Provide the (X, Y) coordinate of the cell's center where the given text is located.  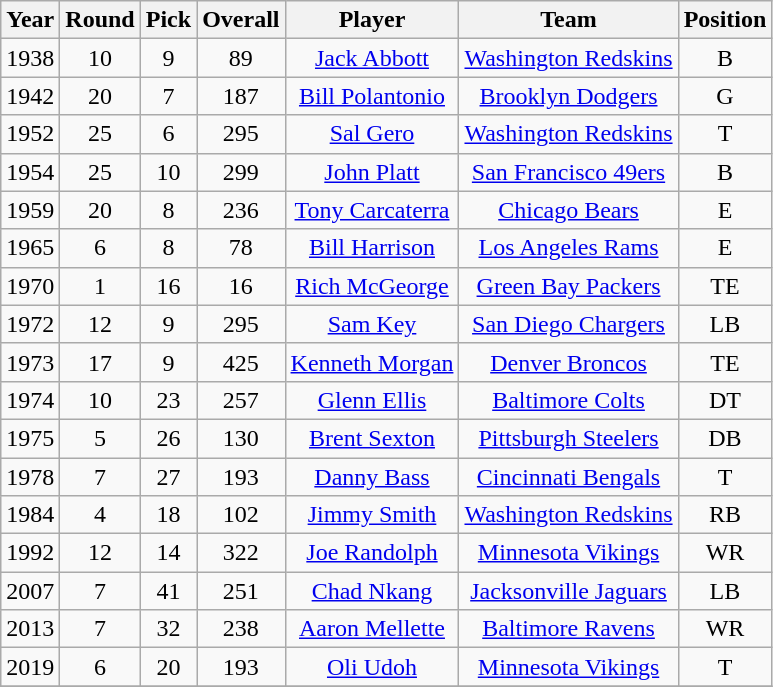
Bill Polantonio (372, 96)
187 (241, 96)
DT (725, 400)
Glenn Ellis (372, 400)
322 (241, 553)
1992 (30, 553)
1965 (30, 248)
Year (30, 20)
14 (168, 553)
Chicago Bears (568, 210)
130 (241, 438)
Brent Sexton (372, 438)
27 (168, 477)
18 (168, 515)
1938 (30, 58)
238 (241, 629)
425 (241, 362)
1942 (30, 96)
RB (725, 515)
1972 (30, 324)
Jack Abbott (372, 58)
5 (100, 438)
1970 (30, 286)
G (725, 96)
41 (168, 591)
236 (241, 210)
Pick (168, 20)
1973 (30, 362)
1984 (30, 515)
1959 (30, 210)
1954 (30, 172)
32 (168, 629)
1 (100, 286)
17 (100, 362)
Kenneth Morgan (372, 362)
Oli Udoh (372, 667)
2013 (30, 629)
Cincinnati Bengals (568, 477)
Overall (241, 20)
Jimmy Smith (372, 515)
Baltimore Ravens (568, 629)
Green Bay Packers (568, 286)
2007 (30, 591)
251 (241, 591)
299 (241, 172)
Rich McGeorge (372, 286)
Danny Bass (372, 477)
26 (168, 438)
23 (168, 400)
Sal Gero (372, 134)
Aaron Mellette (372, 629)
Round (100, 20)
1975 (30, 438)
John Platt (372, 172)
Pittsburgh Steelers (568, 438)
89 (241, 58)
4 (100, 515)
257 (241, 400)
Sam Key (372, 324)
2019 (30, 667)
Los Angeles Rams (568, 248)
Tony Carcaterra (372, 210)
Baltimore Colts (568, 400)
102 (241, 515)
Position (725, 20)
San Diego Chargers (568, 324)
Team (568, 20)
San Francisco 49ers (568, 172)
1952 (30, 134)
Joe Randolph (372, 553)
1978 (30, 477)
Brooklyn Dodgers (568, 96)
Chad Nkang (372, 591)
Player (372, 20)
78 (241, 248)
1974 (30, 400)
Jacksonville Jaguars (568, 591)
Bill Harrison (372, 248)
Denver Broncos (568, 362)
DB (725, 438)
